Scan for the cell matching the given text and deliver its [X, Y] coordinate at center. 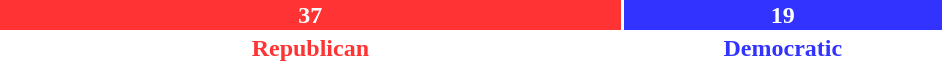
37 [310, 15]
19 [783, 15]
